Output the [x, y] coordinate of the center of the cell containing the given text.  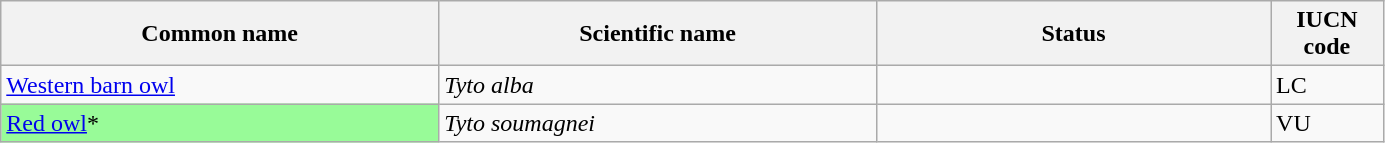
Red owl* [220, 123]
Tyto soumagnei [658, 123]
Western barn owl [220, 85]
VU [1328, 123]
LC [1328, 85]
Tyto alba [658, 85]
Common name [220, 34]
IUCN code [1328, 34]
Status [1073, 34]
Scientific name [658, 34]
